Capture the cell that displays the provided text and extract its [x, y] central coordinate. 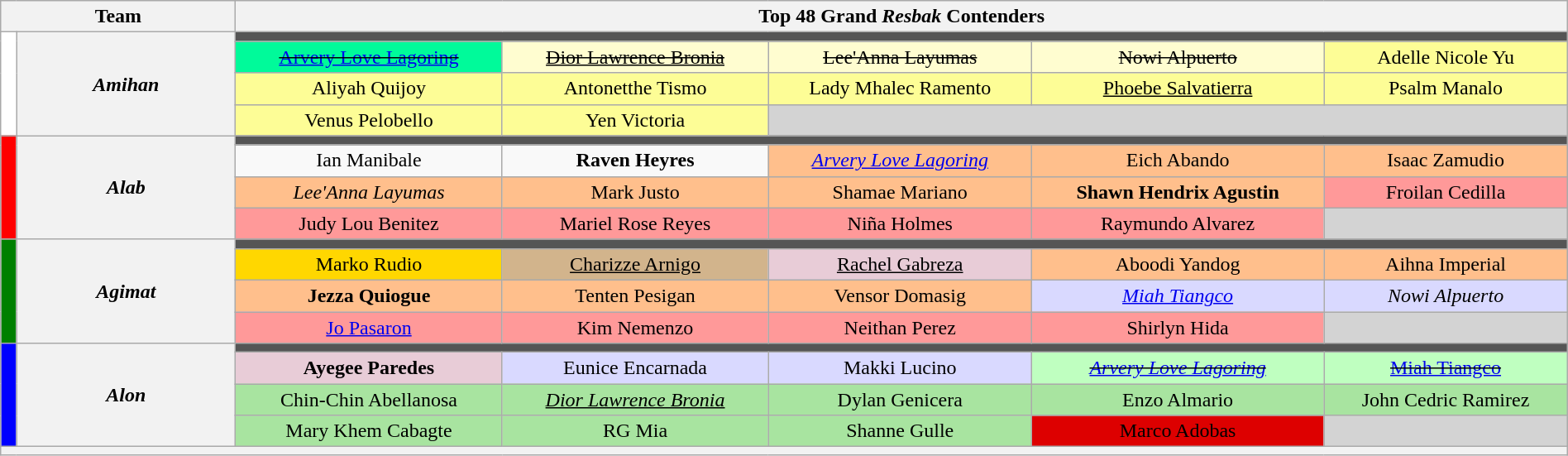
Enzo Almario [1178, 400]
Lady Mhalec Ramento [900, 89]
Kim Nemenzo [635, 327]
Raven Heyres [635, 161]
Shamae Mariano [900, 192]
Top 48 Grand Resbak Contenders [901, 17]
Psalm Manalo [1446, 89]
Eunice Encarnada [635, 368]
Charizze Arnigo [635, 264]
Makki Lucino [900, 368]
Eich Abando [1178, 161]
Venus Pelobello [369, 120]
Vensor Domasig [900, 295]
Phoebe Salvatierra [1178, 89]
Alab [126, 187]
Marco Adobas [1178, 431]
Aliyah Quijoy [369, 89]
Yen Victoria [635, 120]
Adelle Nicole Yu [1446, 57]
Amihan [126, 84]
Jo Pasaron [369, 327]
Raymundo Alvarez [1178, 223]
Froilan Cedilla [1446, 192]
Rachel Gabreza [900, 264]
Agimat [126, 291]
Jezza Quiogue [369, 295]
RG Mia [635, 431]
Dylan Genicera [900, 400]
Shirlyn Hida [1178, 327]
John Cedric Ramirez [1446, 400]
Marko Rudio [369, 264]
Mary Khem Cabagte [369, 431]
Judy Lou Benitez [369, 223]
Mariel Rose Reyes [635, 223]
Mark Justo [635, 192]
Niña Holmes [900, 223]
Aihna Imperial [1446, 264]
Shanne Gulle [900, 431]
Shawn Hendrix Agustin [1178, 192]
Ayegee Paredes [369, 368]
Aboodi Yandog [1178, 264]
Isaac Zamudio [1446, 161]
Ian Manibale [369, 161]
Chin-Chin Abellanosa [369, 400]
Tenten Pesigan [635, 295]
Team [118, 17]
Neithan Perez [900, 327]
Alon [126, 396]
Antonetthe Tismo [635, 89]
